Search for the cell housing the specified text and yield its [X, Y] center coordinate. 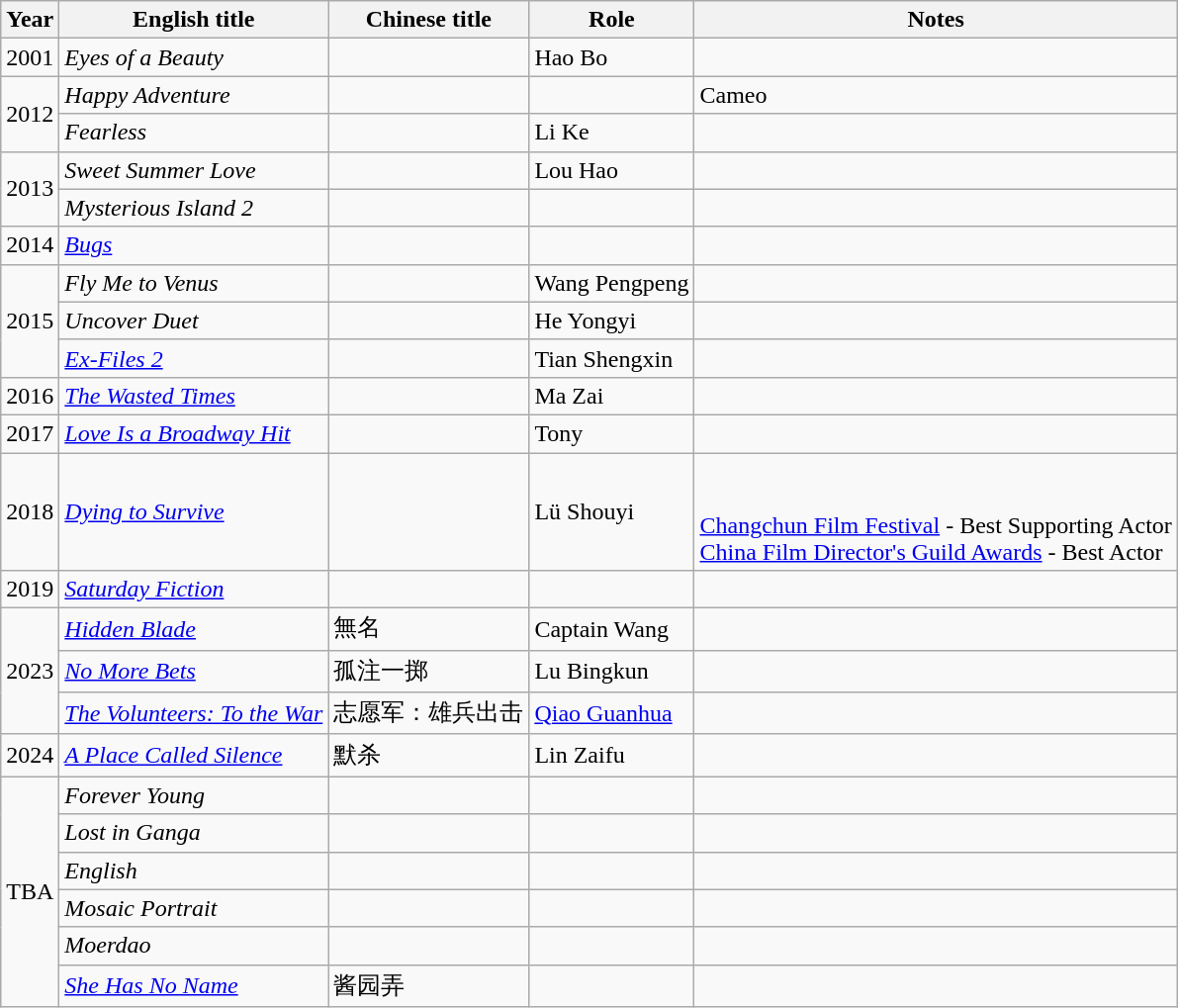
Bugs [194, 245]
Li Ke [611, 133]
Ex-Files 2 [194, 358]
Lin Zaifu [611, 756]
A Place Called Silence [194, 756]
志愿军：雄兵出击 [429, 714]
Ma Zai [611, 396]
Lost in Ganga [194, 833]
Hao Bo [611, 57]
No More Bets [194, 671]
2013 [30, 189]
2014 [30, 245]
Year [30, 20]
Tian Shengxin [611, 358]
Moerdao [194, 946]
He Yongyi [611, 321]
Chinese title [429, 20]
Hidden Blade [194, 629]
2019 [30, 590]
Saturday Fiction [194, 590]
Sweet Summer Love [194, 170]
孤注一掷 [429, 671]
English title [194, 20]
2018 [30, 512]
Mysterious Island 2 [194, 208]
無名 [429, 629]
Tony [611, 433]
Lou Hao [611, 170]
默杀 [429, 756]
2016 [30, 396]
Eyes of a Beauty [194, 57]
Captain Wang [611, 629]
2017 [30, 433]
Dying to Survive [194, 512]
2015 [30, 321]
Happy Adventure [194, 95]
Cameo [936, 95]
Love Is a Broadway Hit [194, 433]
Fly Me to Venus [194, 283]
2001 [30, 57]
2024 [30, 756]
Mosaic Portrait [194, 908]
Qiao Guanhua [611, 714]
Forever Young [194, 795]
Notes [936, 20]
English [194, 871]
Uncover Duet [194, 321]
Lu Bingkun [611, 671]
Lü Shouyi [611, 512]
The Volunteers: To the War [194, 714]
She Has No Name [194, 985]
TBA [30, 892]
酱园弄 [429, 985]
2012 [30, 114]
Wang Pengpeng [611, 283]
2023 [30, 672]
Fearless [194, 133]
Changchun Film Festival - Best Supporting Actor China Film Director's Guild Awards - Best Actor [936, 512]
The Wasted Times [194, 396]
Role [611, 20]
